Scan for the cell matching the given text and deliver its [x, y] coordinate at center. 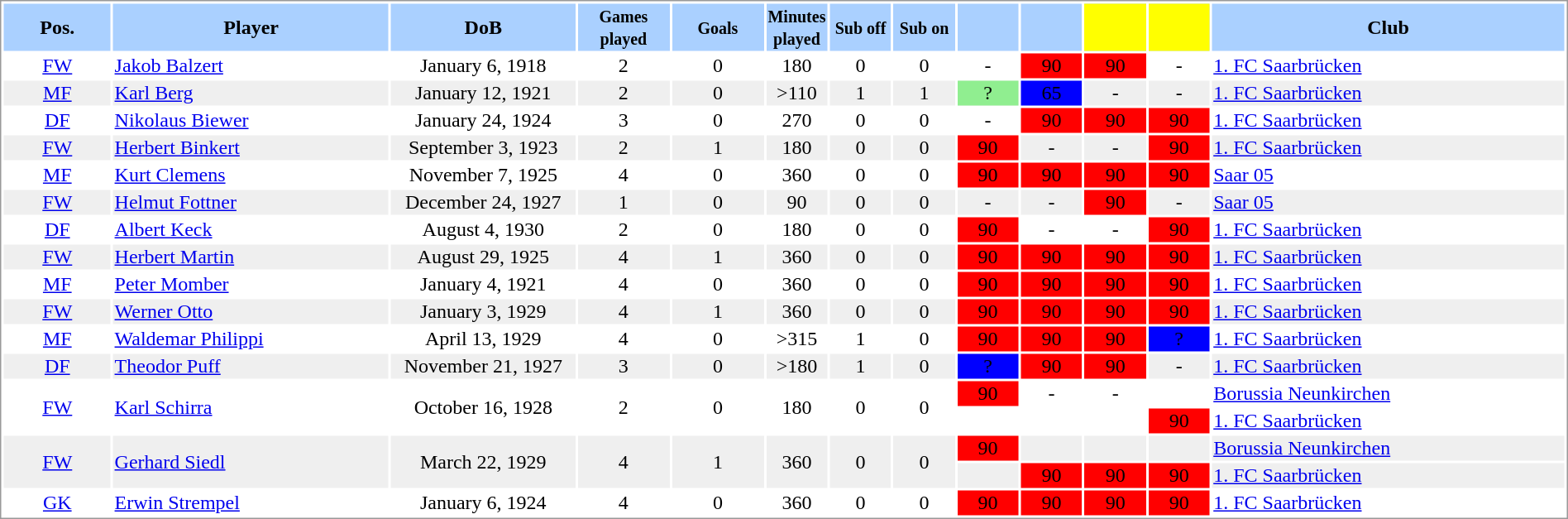
November 7, 1925 [483, 175]
October 16, 1928 [483, 407]
Theodor Puff [251, 367]
January 24, 1924 [483, 120]
Gamesplayed [624, 26]
Herbert Binkert [251, 148]
Jakob Balzert [251, 65]
>315 [796, 339]
270 [796, 120]
Sub off [860, 26]
65 [1052, 94]
January 6, 1918 [483, 65]
March 22, 1929 [483, 462]
Waldemar Philippi [251, 339]
December 24, 1927 [483, 203]
August 4, 1930 [483, 229]
Werner Otto [251, 312]
August 29, 1925 [483, 257]
April 13, 1929 [483, 339]
Sub on [925, 26]
January 4, 1921 [483, 284]
September 3, 1923 [483, 148]
November 21, 1927 [483, 367]
>110 [796, 94]
Minutesplayed [796, 26]
Nikolaus Biewer [251, 120]
Gerhard Siedl [251, 462]
GK [57, 502]
>180 [796, 367]
Helmut Fottner [251, 203]
Peter Momber [251, 284]
January 3, 1929 [483, 312]
January 12, 1921 [483, 94]
Karl Berg [251, 94]
Player [251, 26]
January 6, 1924 [483, 502]
Goals [718, 26]
Karl Schirra [251, 407]
Albert Keck [251, 229]
Club [1389, 26]
Herbert Martin [251, 257]
DoB [483, 26]
Kurt Clemens [251, 175]
Pos. [57, 26]
Erwin Strempel [251, 502]
